Return [x, y] of the center of cell containing provided text 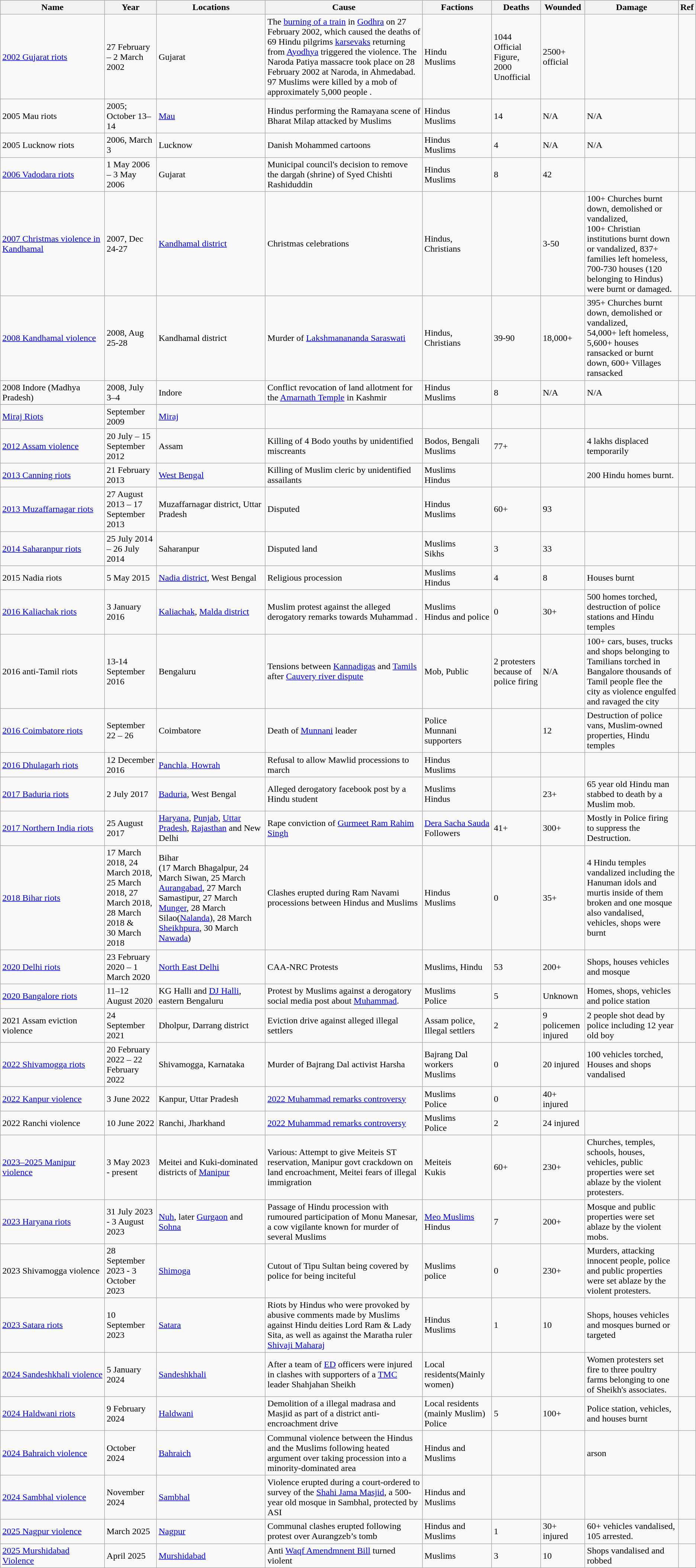
Name [53, 7]
Shops, houses vehicles and mosque [631, 967]
Ranchi, Jharkhand [211, 1123]
Assam police, Illegal settlers [457, 1025]
53 [516, 967]
2016 anti-Tamil riots [53, 671]
2024 Sandeshkhali violence [53, 1375]
Tensions between Kannadigas and Tamils after Cauvery river dispute [344, 671]
25 July 2014 – 26 July 2014 [130, 549]
Sambhal [211, 1497]
2023 Satara riots [53, 1325]
2025 Murshidabad Violence [53, 1555]
23 February 2020 – 1 March 2020 [130, 967]
Muslims [457, 1555]
2013 Muzaffarnagar riots [53, 509]
3-50 [563, 244]
2014 Saharanpur riots [53, 549]
Year [130, 7]
Destruction of police vans, Muslim-owned properties, Hindu temples [631, 731]
Satara [211, 1325]
Women protesters set fire to three poultry farms belonging to one of Sheikh's associates. [631, 1375]
November 2024 [130, 1497]
Haryana, Punjab, Uttar Pradesh, Rajasthan and New Delhi [211, 828]
Mau [211, 116]
93 [563, 509]
2 protesters because of police firing [516, 671]
Damage [631, 7]
4 Hindu temples vandalized including the Hanuman idols and murtis inside of them broken and one mosque also vandalised, vehicles, shops were burnt [631, 897]
2023–2025 Manipur violence [53, 1167]
2002 Gujarat riots [53, 57]
100 vehicles torched, Houses and shops vandalised [631, 1065]
2025 Nagpur violence [53, 1532]
Bahraich [211, 1453]
Clashes erupted during Ram Navami processions between Hindus and Muslims [344, 897]
2500+ official [563, 57]
Death of Munnani leader [344, 731]
Panchla, Howrah [211, 765]
Meitei and Kuki-dominated districts of Manipur [211, 1167]
Bengaluru [211, 671]
Lucknow [211, 145]
2016 Dhulagarh riots [53, 765]
1 May 2006 – 3 May 2006 [130, 174]
2023 Haryana riots [53, 1222]
30+ [563, 612]
30+ injured [563, 1532]
Christmas celebrations [344, 244]
Communal violence between the Hindus and the Muslims following heated argument over taking procession into a minority-dominated area [344, 1453]
Demolition of a illegal madrasa and Masjid as part of a district anti-encroachment drive [344, 1414]
Ref [687, 7]
Municipal council's decision to remove the dargah (shrine) of Syed Chishti Rashiduddin [344, 174]
Houses burnt [631, 578]
24 injured [563, 1123]
24 September 2021 [130, 1025]
North East Delhi [211, 967]
MuslimsHindus and police [457, 612]
2015 Nadia riots [53, 578]
Shops vandalised and robbed [631, 1555]
KG Halli and DJ Halli, eastern Bengaluru [211, 996]
2020 Bangalore riots [53, 996]
28 September 2023 - 3 October 2023 [130, 1271]
Disputed land [344, 549]
10 September 2023 [130, 1325]
33 [563, 549]
Eviction drive against alleged illegal settlers [344, 1025]
Communal clashes erupted following protest over Aurangzeb’s tomb [344, 1532]
2008 Indore (Madhya Pradesh) [53, 393]
27 February – 2 March 2002 [130, 57]
Conflict revocation of land allotment for the Amarnath Temple in Kashmir [344, 393]
PoliceMunnani supporters [457, 731]
Cutout of Tipu Sultan being covered by police for being inciteful [344, 1271]
12 [563, 731]
Homes, shops, vehicles and police station [631, 996]
2008, Aug 25-28 [130, 338]
3 June 2022 [130, 1099]
September 22 – 26 [130, 731]
Sandeshkhali [211, 1375]
17 March 2018, 24 March 2018,25 March 2018, 27 March 2018, 28 March2018 &30 March 2018 [130, 897]
2020 Delhi riots [53, 967]
395+ Churches burnt down, demolished or vandalized,54,000+ left homeless, 5,600+ houses ransacked or burnt down, 600+ Villages ransacked [631, 338]
Violence erupted during a court-ordered to survey of the Shahi Jama Masjid, a 500-year old mosque in Sambhal, protected by ASI [344, 1497]
Refusal to allow Mawlid processions to march [344, 765]
Deaths [516, 7]
300+ [563, 828]
Indore [211, 393]
Local residents (mainly Muslim)Police [457, 1414]
Killing of 4 Bodo youths by unidentified miscreants [344, 446]
Bodos, Bengali Muslims [457, 446]
September 2009 [130, 416]
2 people shot dead by police including 12 year old boy [631, 1025]
2024 Bahraich violence [53, 1453]
After a team of ED officers were injured in clashes with supporters of a TMC leader Shahjahan Sheikh [344, 1375]
25 August 2017 [130, 828]
Unknown [563, 996]
1044 Official Figure, 2000 Unofficial [516, 57]
Meo MuslimsHindus [457, 1222]
100+ [563, 1414]
Protest by Muslims against a derogatory social media post about Muhammad. [344, 996]
Nadia district, West Bengal [211, 578]
Saharanpur [211, 549]
Churches, temples, schools, houses, vehicles, public properties were set ablaze by the violent protesters. [631, 1167]
11–12 August 2020 [130, 996]
21 February 2013 [130, 475]
4 lakhs displaced temporarily [631, 446]
Coimbatore [211, 731]
Kanpur, Uttar Pradesh [211, 1099]
Murders, attacking innocent people, police and public properties were set ablaze by the violent protesters. [631, 1271]
Murshidabad [211, 1555]
13-14 September 2016 [130, 671]
2008 Kandhamal violence [53, 338]
2013 Canning riots [53, 475]
20 injured [563, 1065]
39-90 [516, 338]
2012 Assam violence [53, 446]
Mostly in Police firing to suppress the Destruction. [631, 828]
Muslims Sikhs [457, 549]
Muslim protest against the alleged derogatory remarks towards Muhammad . [344, 612]
2022 Ranchi violence [53, 1123]
500 homes torched, destruction of police stations and Hindu temples [631, 612]
65 year old Hindu man stabbed to death by a Muslim mob. [631, 794]
Muslimspolice [457, 1271]
2018 Bihar riots [53, 897]
Danish Mohammed cartoons [344, 145]
CAA-NRC Protests [344, 967]
2006, March 3 [130, 145]
Locations [211, 7]
2022 Shivamogga riots [53, 1065]
Shimoga [211, 1271]
2005 Lucknow riots [53, 145]
2022 Kanpur violence [53, 1099]
2017 Baduria riots [53, 794]
Shops, houses vehicles and mosques burned or targeted [631, 1325]
2008, July 3–4 [130, 393]
Assam [211, 446]
Mob, Public [457, 671]
Muslims, Hindu [457, 967]
3 January 2016 [130, 612]
10 June 2022 [130, 1123]
41+ [516, 828]
Wounded [563, 7]
Miraj [211, 416]
Baduria, West Bengal [211, 794]
Factions [457, 7]
77+ [516, 446]
Various: Attempt to give Meiteis ST reservation, Manipur govt crackdown on land encroachment, Meitei fears of illegal immigration [344, 1167]
3 May 2023 - present [130, 1167]
12 December 2016 [130, 765]
2021 Assam eviction violence [53, 1025]
2005; October 13–14 [130, 116]
2024 Haldwani riots [53, 1414]
7 [516, 1222]
Shivamogga, Karnataka [211, 1065]
Murder of Bajrang Dal activist Harsha [344, 1065]
5 May 2015 [130, 578]
2007 Christmas violence in Kandhamal [53, 244]
20 July – 15 September 2012 [130, 446]
14 [516, 116]
2006 Vadodara riots [53, 174]
Local residents(Mainly women) [457, 1375]
Alleged derogatory facebook post by a Hindu student [344, 794]
Murder of Lakshmanananda Saraswati [344, 338]
35+ [563, 897]
Dera Sacha Sauda Followers [457, 828]
Haldwani [211, 1414]
2023 Shivamogga violence [53, 1271]
Nagpur [211, 1532]
31 July 2023 - 3 August 2023 [130, 1222]
2 July 2017 [130, 794]
Nuh, later Gurgaon and Sohna [211, 1222]
5 January 2024 [130, 1375]
Hindus performing the Ramayana scene of Bharat Milap attacked by Muslims [344, 116]
Disputed [344, 509]
Rape conviction of Gurmeet Ram Rahim Singh [344, 828]
West Bengal [211, 475]
October 2024 [130, 1453]
MuslimsHindus [457, 475]
Anti Waqf Amendmnent Bill turned violent [344, 1555]
2017 Northern India riots [53, 828]
arson [631, 1453]
2016 Kaliachak riots [53, 612]
MeiteisKukis [457, 1167]
2016 Coimbatore riots [53, 731]
18,000+ [563, 338]
March 2025 [130, 1532]
Hindu Muslims [457, 57]
2007, Dec 24-27 [130, 244]
60+ vehicles vandalised, 105 arrested. [631, 1532]
Muzaffarnagar district, Uttar Pradesh [211, 509]
April 2025 [130, 1555]
2024 Sambhal violence [53, 1497]
Police station, vehicles, and houses burnt [631, 1414]
23+ [563, 794]
9 policemen injured [563, 1025]
20 February 2022 – 22 February 2022 [130, 1065]
27 August 2013 – 17 September 2013 [130, 509]
Bajrang Dal workersMuslims [457, 1065]
Killing of Muslim cleric by unidentified assailants [344, 475]
Mosque and public properties were set ablaze by the violent mobs. [631, 1222]
Dholpur, Darrang district [211, 1025]
Religious procession [344, 578]
200 Hindu homes burnt. [631, 475]
40+ injured [563, 1099]
Passage of Hindu procession with rumoured participation of Monu Manesar, a cow vigilante known for murder of several Muslims [344, 1222]
Kaliachak, Malda district [211, 612]
Miraj Riots [53, 416]
2005 Mau riots [53, 116]
Cause [344, 7]
42 [563, 174]
9 February 2024 [130, 1414]
